Find where the given text appears and provide that cell's center as [x, y] coordinate. 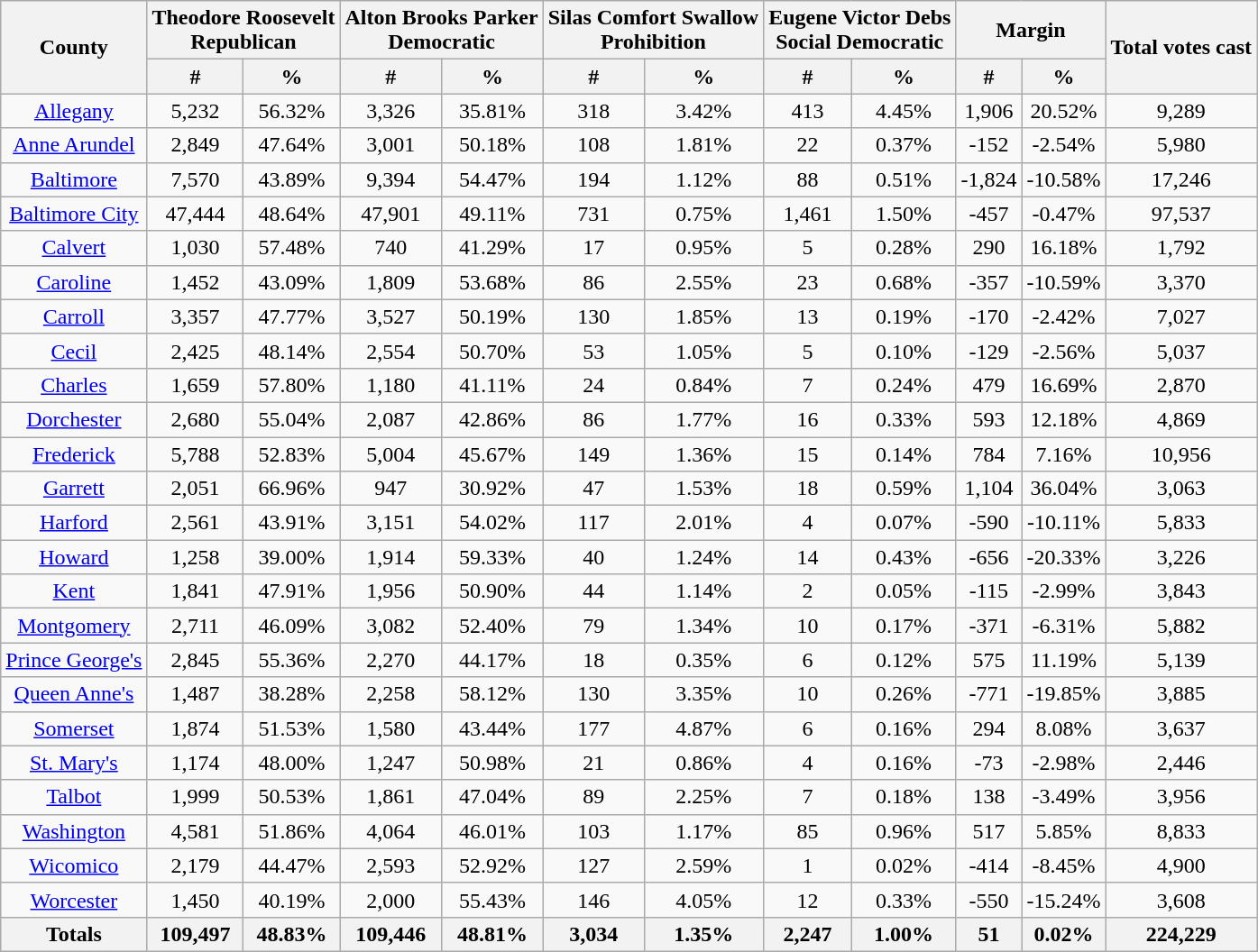
3,151 [391, 523]
41.11% [492, 385]
Eugene Victor DebsSocial Democratic [860, 31]
1.53% [703, 489]
Kent [74, 591]
1,452 [195, 282]
17 [593, 248]
Washington [74, 831]
-6.31% [1064, 626]
731 [593, 214]
2,593 [391, 865]
0.35% [703, 660]
30.92% [492, 489]
-2.98% [1064, 763]
12.18% [1064, 419]
Margin [1031, 31]
-20.33% [1064, 557]
2,554 [391, 351]
1,247 [391, 763]
Baltimore City [74, 214]
Howard [74, 557]
48.81% [492, 934]
55.04% [292, 419]
0.19% [904, 316]
108 [593, 145]
2.01% [703, 523]
224,229 [1181, 934]
479 [988, 385]
5,139 [1181, 660]
3,608 [1181, 900]
9,394 [391, 179]
47,444 [195, 214]
3.42% [703, 111]
2,446 [1181, 763]
1.35% [703, 934]
1.00% [904, 934]
42.86% [492, 419]
1,030 [195, 248]
47 [593, 489]
-15.24% [1064, 900]
47.04% [492, 797]
Dorchester [74, 419]
740 [391, 248]
79 [593, 626]
1.36% [703, 453]
0.51% [904, 179]
593 [988, 419]
50.98% [492, 763]
49.11% [492, 214]
8,833 [1181, 831]
0.75% [703, 214]
1.34% [703, 626]
Prince George's [74, 660]
3,082 [391, 626]
-129 [988, 351]
5,788 [195, 453]
0.86% [703, 763]
2,247 [808, 934]
413 [808, 111]
Baltimore [74, 179]
16 [808, 419]
24 [593, 385]
23 [808, 282]
0.05% [904, 591]
5,037 [1181, 351]
-10.59% [1064, 282]
Calvert [74, 248]
17,246 [1181, 179]
46.09% [292, 626]
59.33% [492, 557]
1,174 [195, 763]
2.59% [703, 865]
0.26% [904, 694]
57.80% [292, 385]
-550 [988, 900]
43.89% [292, 179]
-2.99% [1064, 591]
Wicomico [74, 865]
50.53% [292, 797]
21 [593, 763]
55.43% [492, 900]
2.55% [703, 282]
2,711 [195, 626]
2,087 [391, 419]
1,104 [988, 489]
48.00% [292, 763]
47,901 [391, 214]
50.90% [492, 591]
2,870 [1181, 385]
43.44% [492, 728]
43.91% [292, 523]
-8.45% [1064, 865]
2 [808, 591]
40.19% [292, 900]
53.68% [492, 282]
0.14% [904, 453]
-2.54% [1064, 145]
Silas Comfort SwallowProhibition [653, 31]
0.43% [904, 557]
4,869 [1181, 419]
13 [808, 316]
50.70% [492, 351]
-19.85% [1064, 694]
Montgomery [74, 626]
575 [988, 660]
2,179 [195, 865]
0.12% [904, 660]
St. Mary's [74, 763]
41.29% [492, 248]
Frederick [74, 453]
Caroline [74, 282]
Total votes cast [1181, 47]
-10.11% [1064, 523]
3,226 [1181, 557]
4.05% [703, 900]
1,461 [808, 214]
3,063 [1181, 489]
56.32% [292, 111]
12 [808, 900]
103 [593, 831]
3,357 [195, 316]
1.05% [703, 351]
1.12% [703, 179]
2,270 [391, 660]
-590 [988, 523]
1.77% [703, 419]
1,258 [195, 557]
Harford [74, 523]
127 [593, 865]
47.64% [292, 145]
Charles [74, 385]
2.25% [703, 797]
1,180 [391, 385]
0.07% [904, 523]
0.18% [904, 797]
1.14% [703, 591]
1,914 [391, 557]
51 [988, 934]
2,849 [195, 145]
3,527 [391, 316]
14 [808, 557]
0.10% [904, 351]
0.59% [904, 489]
4.87% [703, 728]
40 [593, 557]
Anne Arundel [74, 145]
3,843 [1181, 591]
3,956 [1181, 797]
50.18% [492, 145]
7.16% [1064, 453]
3,326 [391, 111]
-152 [988, 145]
-656 [988, 557]
51.53% [292, 728]
3,370 [1181, 282]
46.01% [492, 831]
48.83% [292, 934]
58.12% [492, 694]
-0.47% [1064, 214]
10,956 [1181, 453]
Cecil [74, 351]
1.85% [703, 316]
1,906 [988, 111]
1,956 [391, 591]
5,232 [195, 111]
1,792 [1181, 248]
-1,824 [988, 179]
52.83% [292, 453]
0.96% [904, 831]
5.85% [1064, 831]
-2.42% [1064, 316]
52.40% [492, 626]
-115 [988, 591]
-457 [988, 214]
Totals [74, 934]
Garrett [74, 489]
36.04% [1064, 489]
3.35% [703, 694]
4,581 [195, 831]
-73 [988, 763]
Worcester [74, 900]
1 [808, 865]
318 [593, 111]
57.48% [292, 248]
89 [593, 797]
784 [988, 453]
5,980 [1181, 145]
0.24% [904, 385]
44 [593, 591]
4.45% [904, 111]
1.17% [703, 831]
0.37% [904, 145]
97,537 [1181, 214]
-2.56% [1064, 351]
4,064 [391, 831]
1,450 [195, 900]
39.00% [292, 557]
-3.49% [1064, 797]
3,034 [593, 934]
138 [988, 797]
290 [988, 248]
109,497 [195, 934]
0.68% [904, 282]
1.81% [703, 145]
2,425 [195, 351]
1,999 [195, 797]
16.18% [1064, 248]
0.84% [703, 385]
54.47% [492, 179]
Allegany [74, 111]
55.36% [292, 660]
20.52% [1064, 111]
48.14% [292, 351]
Carroll [74, 316]
2,258 [391, 694]
County [74, 47]
177 [593, 728]
8.08% [1064, 728]
3,637 [1181, 728]
35.81% [492, 111]
3,001 [391, 145]
2,561 [195, 523]
9,289 [1181, 111]
1,861 [391, 797]
85 [808, 831]
Theodore RooseveltRepublican [243, 31]
47.77% [292, 316]
2,051 [195, 489]
88 [808, 179]
7,027 [1181, 316]
109,446 [391, 934]
Talbot [74, 797]
117 [593, 523]
1.24% [703, 557]
1,580 [391, 728]
15 [808, 453]
1,487 [195, 694]
53 [593, 351]
0.95% [703, 248]
947 [391, 489]
1,809 [391, 282]
2,845 [195, 660]
1,659 [195, 385]
-414 [988, 865]
11.19% [1064, 660]
3,885 [1181, 694]
51.86% [292, 831]
5,004 [391, 453]
1.50% [904, 214]
2,680 [195, 419]
66.96% [292, 489]
2,000 [391, 900]
Somerset [74, 728]
194 [593, 179]
38.28% [292, 694]
47.91% [292, 591]
Alton Brooks ParkerDemocratic [442, 31]
45.67% [492, 453]
149 [593, 453]
146 [593, 900]
-10.58% [1064, 179]
52.92% [492, 865]
-357 [988, 282]
-371 [988, 626]
-170 [988, 316]
4,900 [1181, 865]
5,833 [1181, 523]
16.69% [1064, 385]
517 [988, 831]
0.17% [904, 626]
7,570 [195, 179]
44.47% [292, 865]
22 [808, 145]
48.64% [292, 214]
43.09% [292, 282]
44.17% [492, 660]
54.02% [492, 523]
-771 [988, 694]
5,882 [1181, 626]
1,841 [195, 591]
1,874 [195, 728]
0.28% [904, 248]
50.19% [492, 316]
294 [988, 728]
Queen Anne's [74, 694]
